Extract the [X, Y] coordinate from the center of the cell holding the provided text.  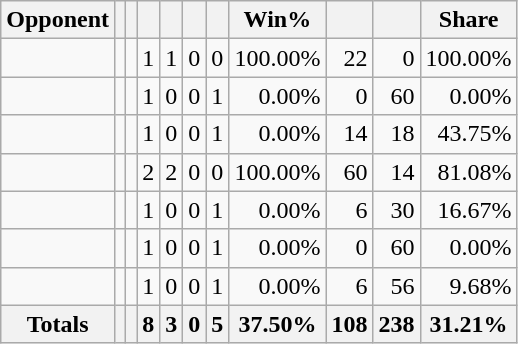
Totals [58, 324]
43.75% [468, 134]
16.67% [468, 210]
18 [396, 134]
108 [350, 324]
Share [468, 20]
8 [148, 324]
3 [172, 324]
81.08% [468, 172]
22 [350, 58]
Win% [278, 20]
31.21% [468, 324]
56 [396, 286]
Opponent [58, 20]
5 [218, 324]
37.50% [278, 324]
238 [396, 324]
9.68% [468, 286]
30 [396, 210]
